Determine the [x, y] coordinate at the center of the cell enclosing the given text.  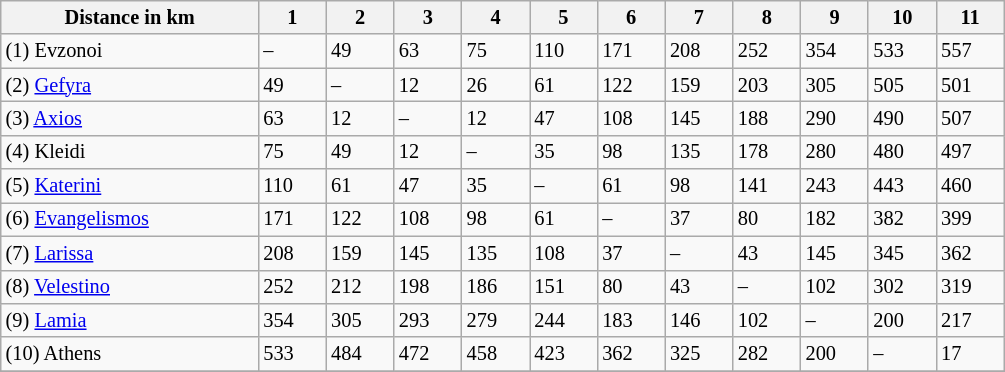
325 [699, 354]
186 [496, 287]
484 [360, 354]
480 [902, 152]
(10) Athens [130, 354]
382 [902, 219]
26 [496, 85]
151 [564, 287]
345 [902, 253]
(6) Evangelismos [130, 219]
243 [835, 186]
198 [428, 287]
290 [835, 118]
458 [496, 354]
212 [360, 287]
280 [835, 152]
7 [699, 17]
11 [970, 17]
9 [835, 17]
472 [428, 354]
501 [970, 85]
5 [564, 17]
557 [970, 51]
203 [767, 85]
217 [970, 320]
293 [428, 320]
178 [767, 152]
423 [564, 354]
(2) Gefyra [130, 85]
2 [360, 17]
(7) Larissa [130, 253]
302 [902, 287]
1 [292, 17]
6 [631, 17]
399 [970, 219]
(1) Evzonoi [130, 51]
505 [902, 85]
182 [835, 219]
183 [631, 320]
(3) Axios [130, 118]
188 [767, 118]
4 [496, 17]
8 [767, 17]
(5) Katerini [130, 186]
146 [699, 320]
279 [496, 320]
490 [902, 118]
244 [564, 320]
10 [902, 17]
460 [970, 186]
(8) Velestino [130, 287]
(9) Lamia [130, 320]
319 [970, 287]
282 [767, 354]
443 [902, 186]
507 [970, 118]
141 [767, 186]
17 [970, 354]
(4) Kleidi [130, 152]
Distance in km [130, 17]
3 [428, 17]
497 [970, 152]
